Determine the (X, Y) coordinate at the center of the cell enclosing the given text.  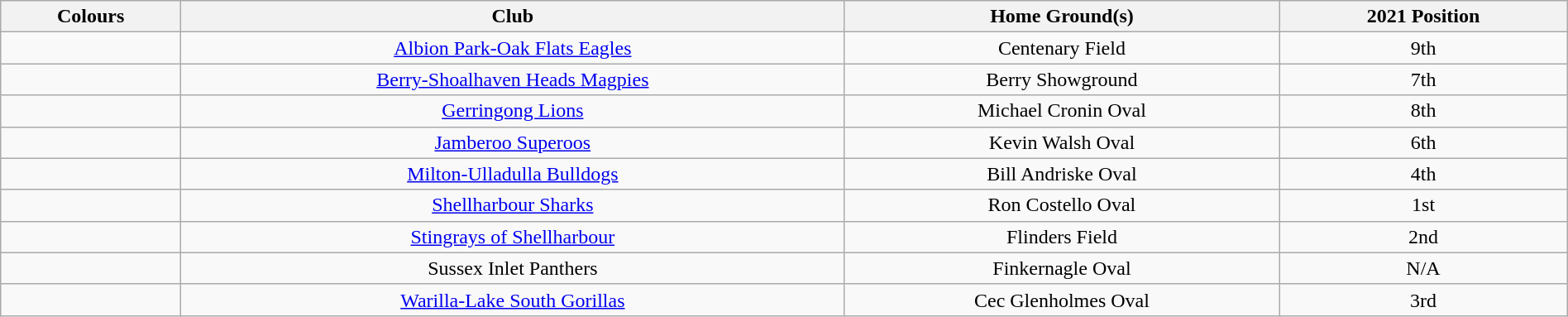
Bill Andriske Oval (1062, 174)
Home Ground(s) (1062, 17)
Gerringong Lions (513, 111)
6th (1423, 142)
7th (1423, 79)
Milton-Ulladulla Bulldogs (513, 174)
8th (1423, 111)
1st (1423, 205)
Colours (91, 17)
Ron Costello Oval (1062, 205)
Albion Park-Oak Flats Eagles (513, 48)
Cec Glenholmes Oval (1062, 300)
2nd (1423, 237)
Berry-Shoalhaven Heads Magpies (513, 79)
Berry Showground (1062, 79)
Jamberoo Superoos (513, 142)
4th (1423, 174)
Flinders Field (1062, 237)
2021 Position (1423, 17)
Stingrays of Shellharbour (513, 237)
Club (513, 17)
9th (1423, 48)
Kevin Walsh Oval (1062, 142)
Warilla-Lake South Gorillas (513, 300)
Centenary Field (1062, 48)
N/A (1423, 268)
Michael Cronin Oval (1062, 111)
Sussex Inlet Panthers (513, 268)
Finkernagle Oval (1062, 268)
3rd (1423, 300)
Shellharbour Sharks (513, 205)
